Identify which cell holds the provided text, then report its [X, Y] central coordinate. 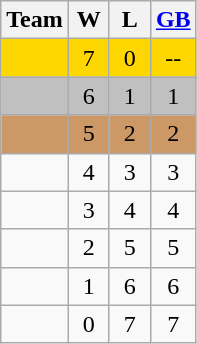
Team [35, 20]
-- [173, 58]
GB [173, 20]
L [130, 20]
W [88, 20]
